Detect which cell encompasses the target text, then output its [X, Y] center coordinate. 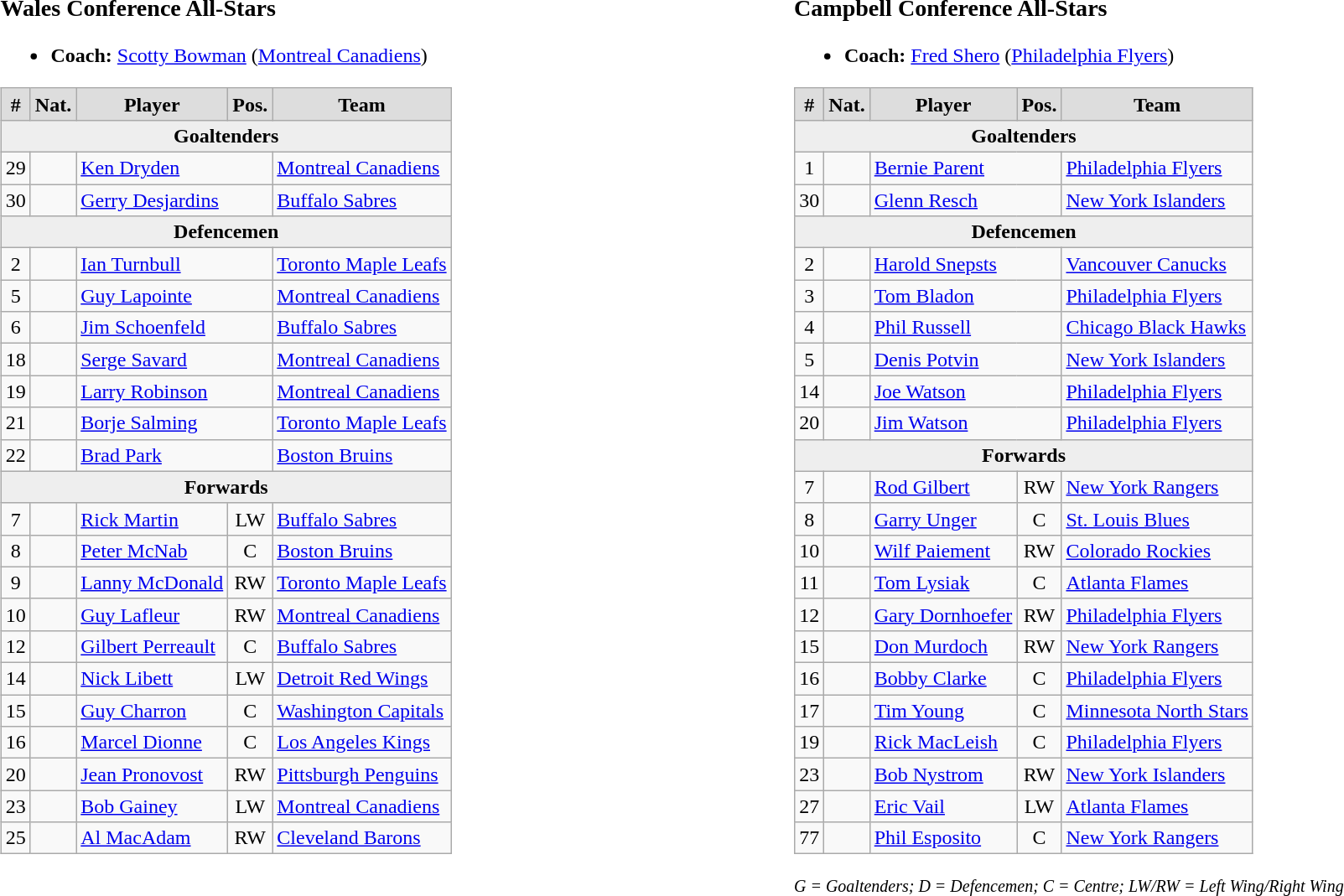
4 [810, 328]
Gerry Desjardins [174, 200]
6 [15, 328]
Harold Snepsts [966, 264]
Guy Charron [153, 711]
Lanny McDonald [153, 583]
Wilf Paiement [943, 551]
Peter McNab [153, 551]
77 [810, 838]
Gary Dornhoefer [943, 614]
Rick MacLeish [943, 743]
Ian Turnbull [174, 264]
21 [15, 423]
Don Murdoch [943, 646]
Ken Dryden [174, 168]
17 [810, 711]
18 [15, 360]
11 [810, 583]
Borje Salming [174, 423]
Bernie Parent [966, 168]
Chicago Black Hawks [1157, 328]
25 [15, 838]
Cleveland Barons [362, 838]
Joe Watson [966, 391]
Pittsburgh Penguins [362, 774]
St. Louis Blues [1157, 519]
Phil Russell [966, 328]
Al MacAdam [153, 838]
Marcel Dionne [153, 743]
Rick Martin [153, 519]
Denis Potvin [966, 360]
Jim Watson [966, 423]
Larry Robinson [174, 391]
Jim Schoenfeld [174, 328]
Brad Park [174, 455]
Eric Vail [943, 806]
Bobby Clarke [943, 679]
Washington Capitals [362, 711]
29 [15, 168]
Vancouver Canucks [1157, 264]
Phil Esposito [943, 838]
Bob Gainey [153, 806]
Gilbert Perreault [153, 646]
Jean Pronovost [153, 774]
1 [810, 168]
Guy Lafleur [153, 614]
3 [810, 296]
Tim Young [943, 711]
Detroit Red Wings [362, 679]
Los Angeles Kings [362, 743]
Minnesota North Stars [1157, 711]
9 [15, 583]
Garry Unger [943, 519]
Colorado Rockies [1157, 551]
Bob Nystrom [943, 774]
Glenn Resch [966, 200]
27 [810, 806]
Tom Bladon [966, 296]
Guy Lapointe [174, 296]
Serge Savard [174, 360]
Nick Libett [153, 679]
Rod Gilbert [943, 487]
Tom Lysiak [943, 583]
22 [15, 455]
